Determine the (X, Y) coordinate at the center of the cell enclosing the given text.  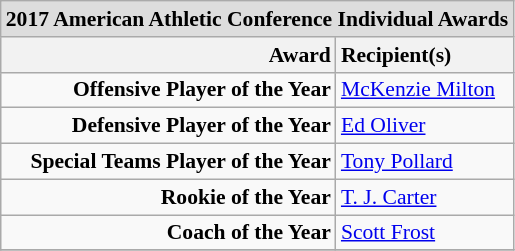
Scott Frost (424, 233)
2017 American Athletic Conference Individual Awards (257, 19)
Defensive Player of the Year (168, 126)
Offensive Player of the Year (168, 90)
Tony Pollard (424, 162)
Award (168, 55)
Ed Oliver (424, 126)
Coach of the Year (168, 233)
Special Teams Player of the Year (168, 162)
McKenzie Milton (424, 90)
Recipient(s) (424, 55)
T. J. Carter (424, 197)
Rookie of the Year (168, 197)
